Return the [X, Y] coordinate for the center point of the cell that contains the specified text.  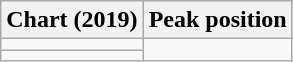
Chart (2019) [72, 20]
Peak position [218, 20]
